Find where the given text appears and provide that cell's center as (x, y) coordinate. 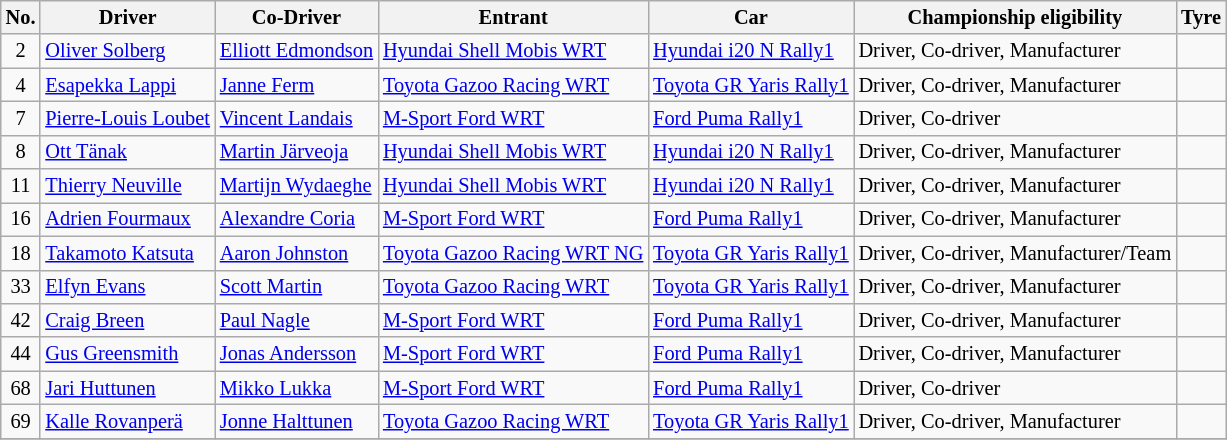
Ott Tänak (127, 152)
Takamoto Katsuta (127, 253)
Oliver Solberg (127, 51)
Vincent Landais (296, 118)
Tyre (1201, 17)
8 (21, 152)
Car (750, 17)
Thierry Neuville (127, 186)
11 (21, 186)
Jonne Halttunen (296, 421)
7 (21, 118)
2 (21, 51)
16 (21, 219)
Martijn Wydaeghe (296, 186)
69 (21, 421)
42 (21, 320)
No. (21, 17)
Driver, Co-driver, Manufacturer/Team (1016, 253)
Adrien Fourmaux (127, 219)
Martin Järveoja (296, 152)
Jari Huttunen (127, 388)
Co-Driver (296, 17)
Elliott Edmondson (296, 51)
Jonas Andersson (296, 354)
Paul Nagle (296, 320)
4 (21, 85)
Alexandre Coria (296, 219)
Aaron Johnston (296, 253)
Championship eligibility (1016, 17)
Janne Ferm (296, 85)
Elfyn Evans (127, 287)
Entrant (513, 17)
68 (21, 388)
Gus Greensmith (127, 354)
Toyota Gazoo Racing WRT NG (513, 253)
44 (21, 354)
Esapekka Lappi (127, 85)
Mikko Lukka (296, 388)
18 (21, 253)
Kalle Rovanperä (127, 421)
Driver (127, 17)
Scott Martin (296, 287)
Pierre-Louis Loubet (127, 118)
33 (21, 287)
Craig Breen (127, 320)
